Identify which cell holds the provided text, then report its (X, Y) central coordinate. 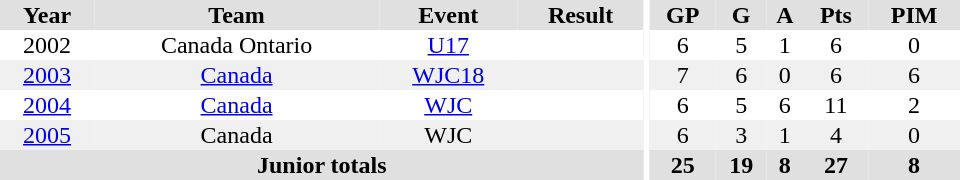
GP (682, 15)
U17 (448, 45)
19 (741, 165)
4 (836, 135)
G (741, 15)
3 (741, 135)
2003 (47, 75)
2005 (47, 135)
Result (580, 15)
Canada Ontario (236, 45)
Pts (836, 15)
11 (836, 105)
2002 (47, 45)
PIM (914, 15)
A (785, 15)
27 (836, 165)
25 (682, 165)
2 (914, 105)
Event (448, 15)
2004 (47, 105)
Year (47, 15)
7 (682, 75)
Team (236, 15)
WJC18 (448, 75)
Junior totals (322, 165)
